Extract the [X, Y] coordinate from the center of the cell holding the provided text.  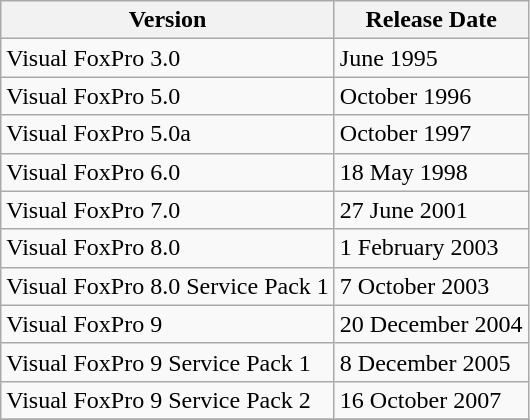
18 May 1998 [431, 172]
20 December 2004 [431, 324]
Visual FoxPro 5.0a [168, 134]
Visual FoxPro 9 Service Pack 2 [168, 400]
Visual FoxPro 5.0 [168, 96]
October 1997 [431, 134]
June 1995 [431, 58]
Visual FoxPro 3.0 [168, 58]
Visual FoxPro 8.0 [168, 248]
Visual FoxPro 7.0 [168, 210]
7 October 2003 [431, 286]
Visual FoxPro 6.0 [168, 172]
Visual FoxPro 8.0 Service Pack 1 [168, 286]
Visual FoxPro 9 Service Pack 1 [168, 362]
Version [168, 20]
8 December 2005 [431, 362]
1 February 2003 [431, 248]
October 1996 [431, 96]
27 June 2001 [431, 210]
Visual FoxPro 9 [168, 324]
16 October 2007 [431, 400]
Release Date [431, 20]
